Detect which cell encompasses the target text, then output its [x, y] center coordinate. 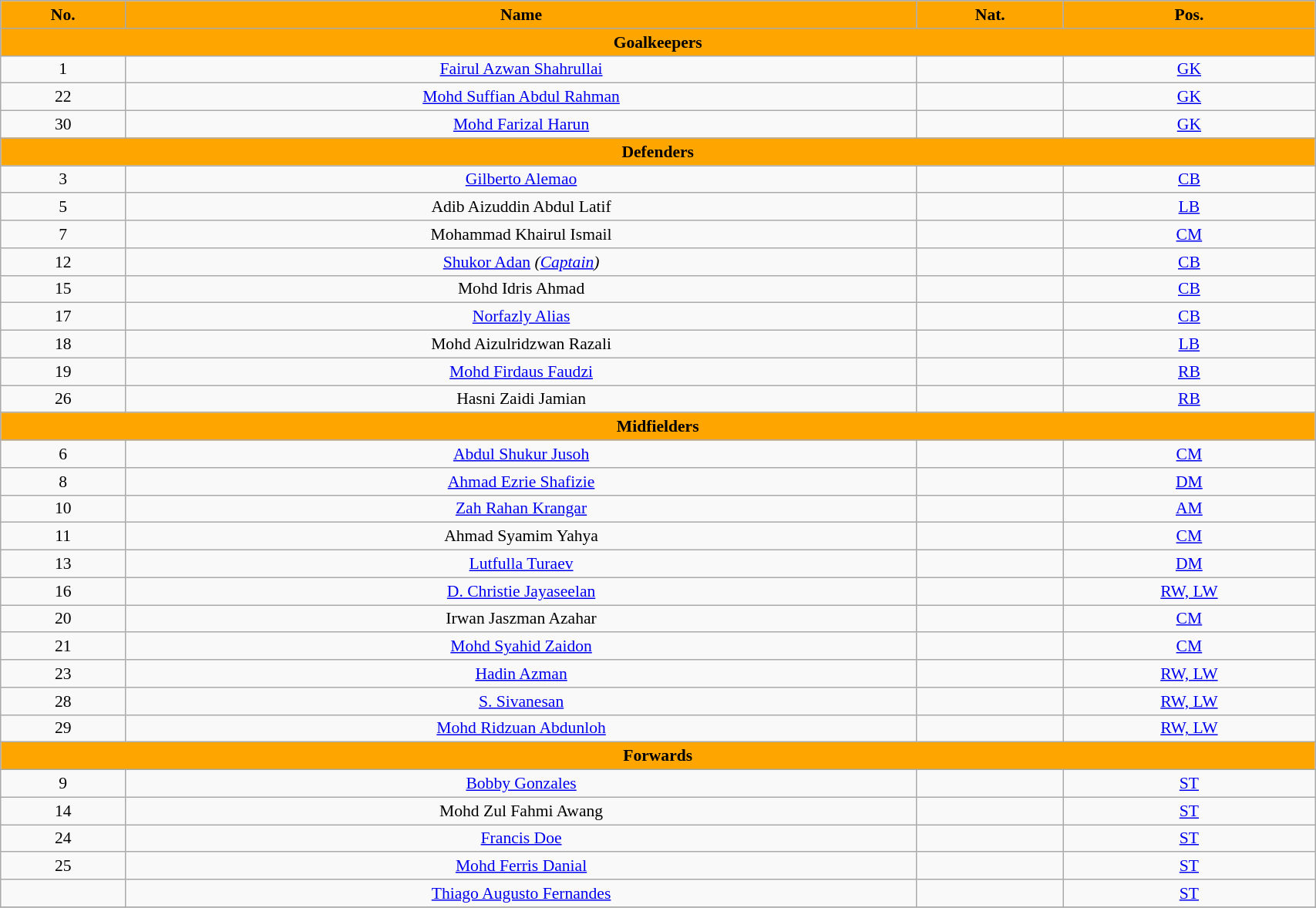
14 [63, 811]
Lutfulla Turaev [521, 564]
Ahmad Ezrie Shafizie [521, 482]
No. [63, 15]
Shukor Adan (Captain) [521, 262]
5 [63, 207]
Midfielders [658, 427]
Mohd Aizulridzwan Razali [521, 345]
Zah Rahan Krangar [521, 509]
11 [63, 536]
28 [63, 701]
7 [63, 234]
Hasni Zaidi Jamian [521, 399]
Abdul Shukur Jusoh [521, 454]
Irwan Jaszman Azahar [521, 619]
Nat. [990, 15]
Pos. [1189, 15]
23 [63, 674]
6 [63, 454]
Mohammad Khairul Ismail [521, 234]
S. Sivanesan [521, 701]
Name [521, 15]
10 [63, 509]
Mohd Ferris Danial [521, 866]
Francis Doe [521, 839]
29 [63, 728]
Mohd Zul Fahmi Awang [521, 811]
19 [63, 372]
18 [63, 345]
D. Christie Jayaseelan [521, 591]
21 [63, 647]
Thiago Augusto Fernandes [521, 893]
Mohd Firdaus Faudzi [521, 372]
25 [63, 866]
Mohd Suffian Abdul Rahman [521, 97]
13 [63, 564]
Fairul Azwan Shahrullai [521, 69]
15 [63, 289]
Mohd Idris Ahmad [521, 289]
Mohd Ridzuan Abdunloh [521, 728]
8 [63, 482]
Ahmad Syamim Yahya [521, 536]
Gilberto Alemao [521, 180]
Norfazly Alias [521, 317]
20 [63, 619]
Goalkeepers [658, 42]
9 [63, 784]
1 [63, 69]
26 [63, 399]
3 [63, 180]
Bobby Gonzales [521, 784]
AM [1189, 509]
Mohd Syahid Zaidon [521, 647]
16 [63, 591]
12 [63, 262]
Hadin Azman [521, 674]
17 [63, 317]
Defenders [658, 152]
22 [63, 97]
24 [63, 839]
30 [63, 125]
Mohd Farizal Harun [521, 125]
Adib Aizuddin Abdul Latif [521, 207]
Forwards [658, 756]
